Capture the cell that displays the provided text and extract its (X, Y) central coordinate. 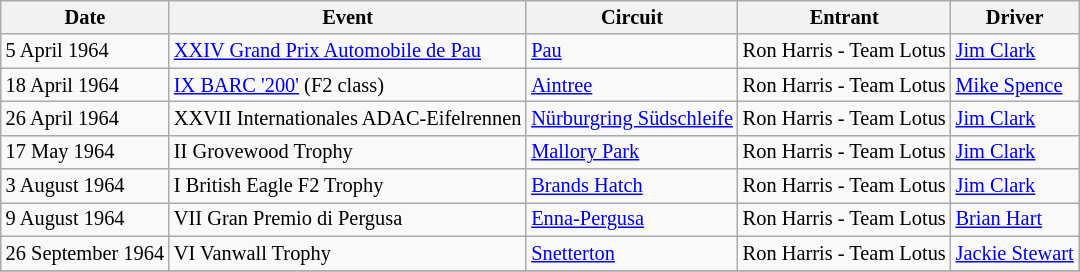
XXVII Internationales ADAC-Eifelrennen (348, 118)
VII Gran Premio di Pergusa (348, 219)
IX BARC '200' (F2 class) (348, 85)
Mike Spence (1015, 85)
Brands Hatch (632, 186)
Mallory Park (632, 152)
9 August 1964 (85, 219)
XXIV Grand Prix Automobile de Pau (348, 51)
Date (85, 17)
Event (348, 17)
Entrant (844, 17)
VI Vanwall Trophy (348, 253)
26 September 1964 (85, 253)
17 May 1964 (85, 152)
Driver (1015, 17)
Aintree (632, 85)
Brian Hart (1015, 219)
Jackie Stewart (1015, 253)
Snetterton (632, 253)
II Grovewood Trophy (348, 152)
Enna-Pergusa (632, 219)
Nürburgring Südschleife (632, 118)
5 April 1964 (85, 51)
18 April 1964 (85, 85)
Pau (632, 51)
Circuit (632, 17)
3 August 1964 (85, 186)
I British Eagle F2 Trophy (348, 186)
26 April 1964 (85, 118)
